Extract the [x, y] coordinate from the center of the cell holding the provided text.  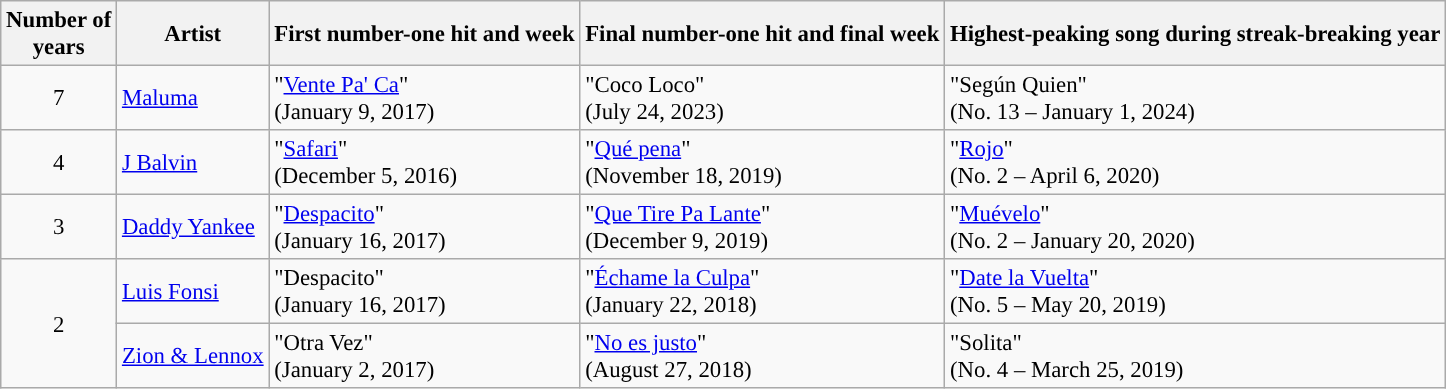
Number of years [59, 34]
"Solita" (No. 4 – March 25, 2019) [1196, 356]
7 [59, 98]
Final number-one hit and final week [762, 34]
2 [59, 324]
J Balvin [193, 162]
"Que Tire Pa Lante" (December 9, 2019) [762, 228]
3 [59, 228]
"Otra Vez" (January 2, 2017) [424, 356]
"No es justo" (August 27, 2018) [762, 356]
4 [59, 162]
"Coco Loco" (July 24, 2023) [762, 98]
First number-one hit and week [424, 34]
Maluma [193, 98]
"Vente Pa' Ca" (January 9, 2017) [424, 98]
Artist [193, 34]
"Muévelo" (No. 2 – January 20, 2020) [1196, 228]
"Rojo" (No. 2 – April 6, 2020) [1196, 162]
"Qué pena" (November 18, 2019) [762, 162]
"Según Quien" (No. 13 – January 1, 2024) [1196, 98]
Highest-peaking song during streak-breaking year [1196, 34]
"Safari" (December 5, 2016) [424, 162]
"Échame la Culpa" (January 22, 2018) [762, 292]
Zion & Lennox [193, 356]
"Date la Vuelta" (No. 5 – May 20, 2019) [1196, 292]
Daddy Yankee [193, 228]
Luis Fonsi [193, 292]
